Return [x, y] of the center of cell containing provided text 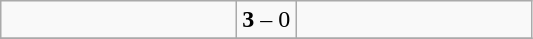
3 – 0 [266, 20]
